From the cell containing the given text, extract its center point as [X, Y] coordinate. 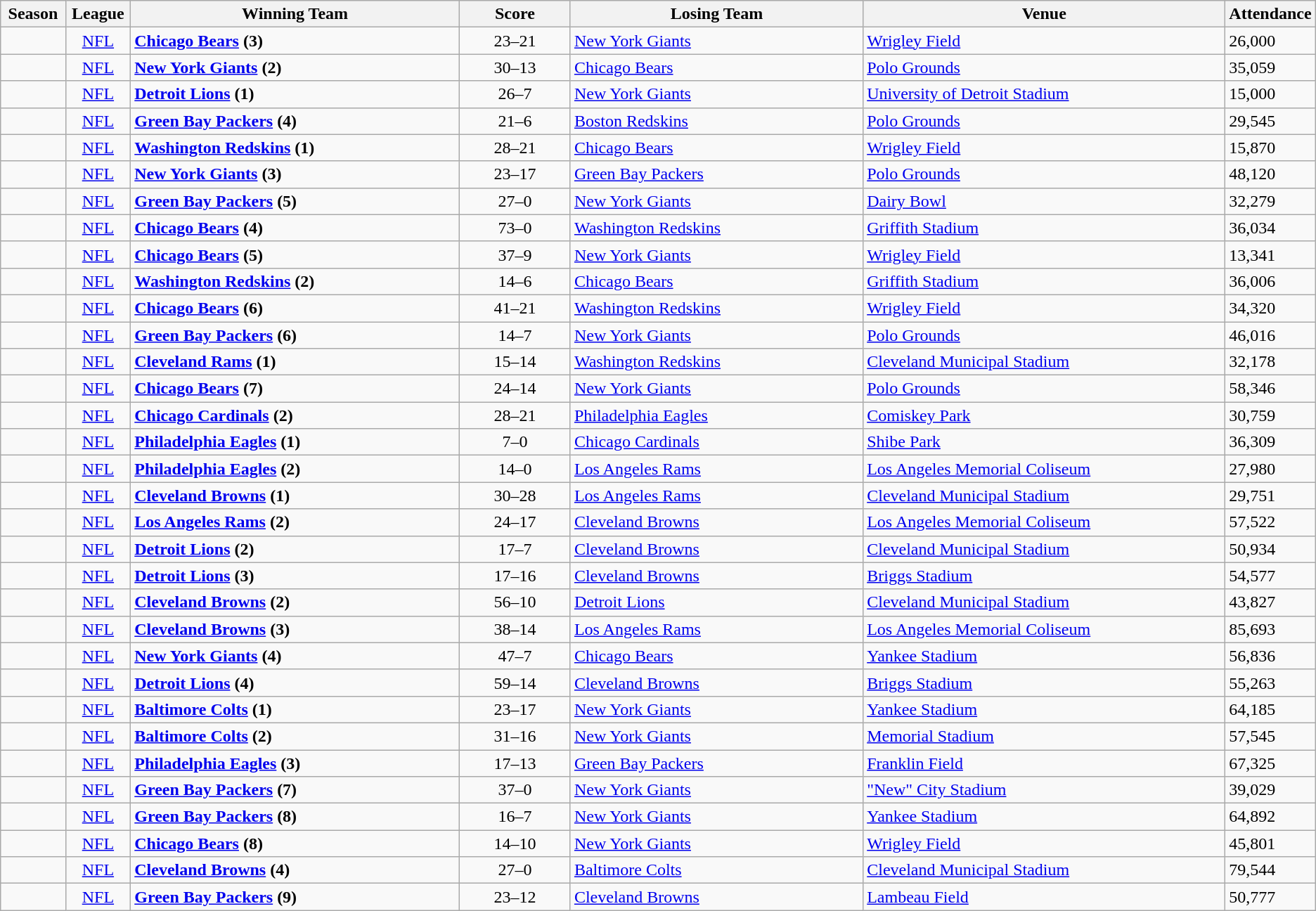
Green Bay Packers (4) [295, 121]
67,325 [1270, 763]
7–0 [515, 442]
Philadelphia Eagles (1) [295, 442]
14–10 [515, 844]
30,759 [1270, 415]
41–21 [515, 308]
Baltimore Colts (2) [295, 736]
13,341 [1270, 254]
57,545 [1270, 736]
Dairy Bowl [1045, 201]
45,801 [1270, 844]
29,545 [1270, 121]
26–7 [515, 94]
17–16 [515, 576]
50,777 [1270, 897]
58,346 [1270, 389]
57,522 [1270, 522]
Attendance [1270, 14]
Shibe Park [1045, 442]
85,693 [1270, 629]
New York Giants (2) [295, 67]
Green Bay Packers (8) [295, 817]
Cleveland Rams (1) [295, 362]
Venue [1045, 14]
14–7 [515, 335]
Detroit Lions (3) [295, 576]
Cleveland Browns (1) [295, 496]
38–14 [515, 629]
50,934 [1270, 549]
Detroit Lions [716, 602]
Los Angeles Rams (2) [295, 522]
48,120 [1270, 174]
30–28 [515, 496]
59–14 [515, 683]
17–7 [515, 549]
Chicago Bears (6) [295, 308]
36,006 [1270, 281]
36,034 [1270, 228]
Detroit Lions (1) [295, 94]
15,870 [1270, 148]
Memorial Stadium [1045, 736]
64,185 [1270, 709]
37–9 [515, 254]
Chicago Bears (3) [295, 41]
56,836 [1270, 656]
Comiskey Park [1045, 415]
23–12 [515, 897]
43,827 [1270, 602]
Chicago Bears (5) [295, 254]
Green Bay Packers (9) [295, 897]
16–7 [515, 817]
73–0 [515, 228]
39,029 [1270, 790]
30–13 [515, 67]
31–16 [515, 736]
Score [515, 14]
Green Bay Packers (6) [295, 335]
24–17 [515, 522]
Franklin Field [1045, 763]
23–21 [515, 41]
21–6 [515, 121]
Winning Team [295, 14]
New York Giants (4) [295, 656]
Boston Redskins [716, 121]
32,178 [1270, 362]
54,577 [1270, 576]
Cleveland Browns (3) [295, 629]
55,263 [1270, 683]
Chicago Bears (4) [295, 228]
Chicago Bears (7) [295, 389]
46,016 [1270, 335]
Chicago Cardinals (2) [295, 415]
New York Giants (3) [295, 174]
27,980 [1270, 469]
Season [33, 14]
Washington Redskins (2) [295, 281]
34,320 [1270, 308]
Baltimore Colts [716, 870]
36,309 [1270, 442]
Detroit Lions (4) [295, 683]
Philadelphia Eagles (3) [295, 763]
Chicago Cardinals [716, 442]
14–0 [515, 469]
37–0 [515, 790]
"New" City Stadium [1045, 790]
29,751 [1270, 496]
15–14 [515, 362]
Philadelphia Eagles [716, 415]
17–13 [515, 763]
Philadelphia Eagles (2) [295, 469]
Detroit Lions (2) [295, 549]
League [98, 14]
32,279 [1270, 201]
79,544 [1270, 870]
Lambeau Field [1045, 897]
Baltimore Colts (1) [295, 709]
Losing Team [716, 14]
26,000 [1270, 41]
Cleveland Browns (2) [295, 602]
15,000 [1270, 94]
47–7 [515, 656]
24–14 [515, 389]
Chicago Bears (8) [295, 844]
Cleveland Browns (4) [295, 870]
Washington Redskins (1) [295, 148]
Green Bay Packers (7) [295, 790]
14–6 [515, 281]
University of Detroit Stadium [1045, 94]
Green Bay Packers (5) [295, 201]
64,892 [1270, 817]
56–10 [515, 602]
35,059 [1270, 67]
